Extract the (x, y) coordinate from the center of the cell holding the provided text.  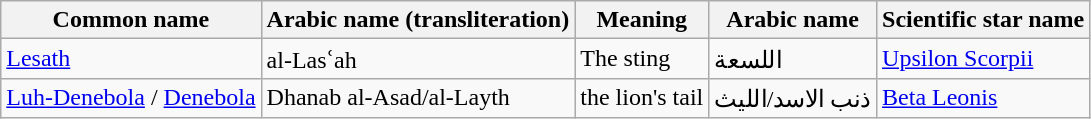
Common name (131, 20)
اللسعة (793, 59)
al-Lasʿah (418, 59)
the lion's tail (642, 98)
The sting (642, 59)
Scientific star name (984, 20)
Luh-Denebola / Denebola (131, 98)
Dhanab al-Asad/al-Layth (418, 98)
Upsilon Scorpii (984, 59)
Meaning (642, 20)
Lesath (131, 59)
Beta Leonis (984, 98)
Arabic name (transliteration) (418, 20)
Arabic name (793, 20)
ذنب الاسد/الليث (793, 98)
